Detect which cell encompasses the target text, then output its (X, Y) center coordinate. 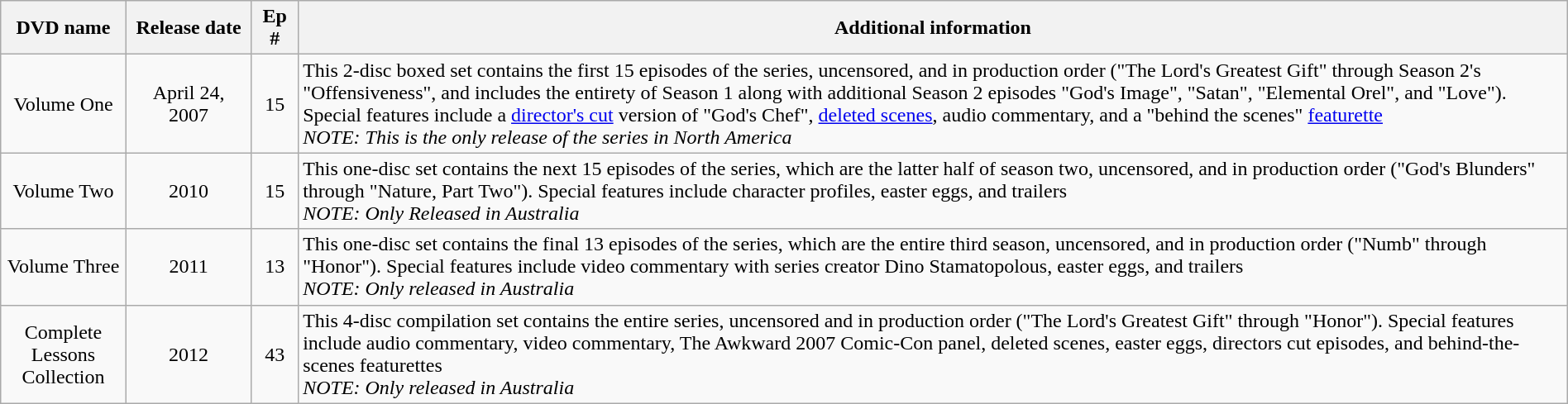
2012 (189, 354)
DVD name (64, 28)
Ep # (275, 28)
Volume Three (64, 267)
13 (275, 267)
Volume Two (64, 191)
Complete Lessons Collection (64, 354)
43 (275, 354)
2010 (189, 191)
Additional information (933, 28)
2011 (189, 267)
Release date (189, 28)
Volume One (64, 104)
April 24, 2007 (189, 104)
